Output the (X, Y) coordinate of the center of the cell containing the given text.  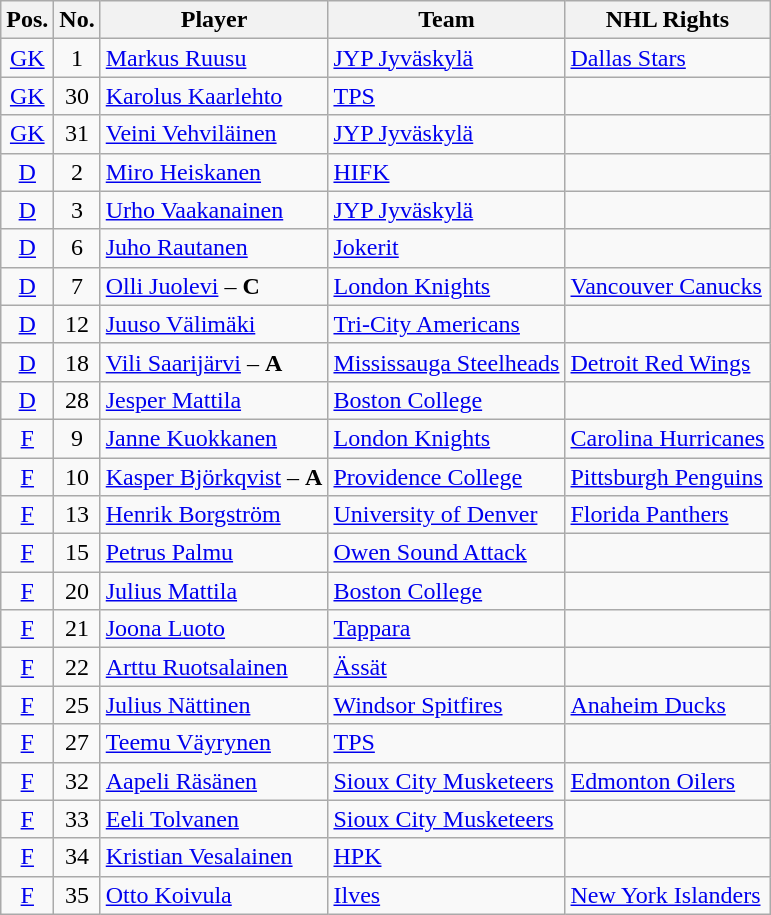
Edmonton Oilers (668, 781)
Eeli Tolvanen (214, 819)
Aapeli Räsänen (214, 781)
Kasper Björkqvist – A (214, 477)
Ässät (446, 667)
Urho Vaakanainen (214, 210)
3 (77, 210)
Windsor Spitfires (446, 705)
2 (77, 172)
10 (77, 477)
Tri-City Americans (446, 324)
30 (77, 96)
Janne Kuokkanen (214, 438)
15 (77, 553)
Petrus Palmu (214, 553)
13 (77, 515)
Julius Nättinen (214, 705)
Team (446, 20)
31 (77, 134)
Olli Juolevi – C (214, 286)
HPK (446, 857)
Mississauga Steelheads (446, 362)
22 (77, 667)
Veini Vehviläinen (214, 134)
Pos. (28, 20)
Carolina Hurricanes (668, 438)
Teemu Väyrynen (214, 743)
NHL Rights (668, 20)
25 (77, 705)
20 (77, 591)
1 (77, 58)
33 (77, 819)
Jesper Mattila (214, 400)
Anaheim Ducks (668, 705)
Player (214, 20)
Markus Ruusu (214, 58)
Arttu Ruotsalainen (214, 667)
Miro Heiskanen (214, 172)
University of Denver (446, 515)
35 (77, 895)
28 (77, 400)
27 (77, 743)
18 (77, 362)
Dallas Stars (668, 58)
Ilves (446, 895)
Vili Saarijärvi – A (214, 362)
9 (77, 438)
No. (77, 20)
Otto Koivula (214, 895)
Joona Luoto (214, 629)
New York Islanders (668, 895)
7 (77, 286)
Providence College (446, 477)
Pittsburgh Penguins (668, 477)
Kristian Vesalainen (214, 857)
Henrik Borgström (214, 515)
Jokerit (446, 248)
Karolus Kaarlehto (214, 96)
Owen Sound Attack (446, 553)
Juho Rautanen (214, 248)
Julius Mattila (214, 591)
21 (77, 629)
32 (77, 781)
6 (77, 248)
12 (77, 324)
Tappara (446, 629)
Detroit Red Wings (668, 362)
Florida Panthers (668, 515)
34 (77, 857)
HIFK (446, 172)
Juuso Välimäki (214, 324)
Vancouver Canucks (668, 286)
